Return (x, y) of the center of cell containing provided text 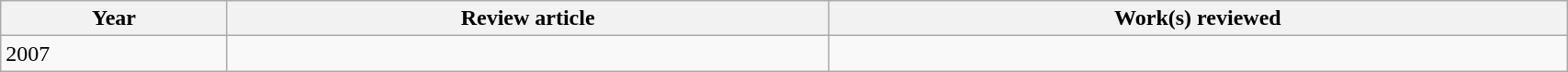
Work(s) reviewed (1198, 18)
Year (114, 18)
2007 (114, 54)
Review article (527, 18)
